Pinpoint the cell where the given text exists, returning its (x, y) midpoint coordinate. 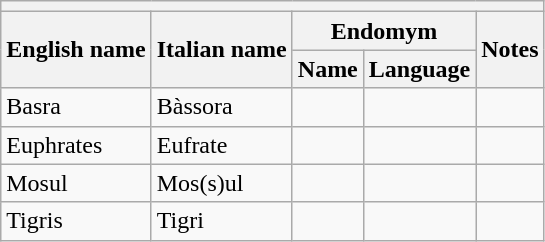
Tigris (76, 221)
Tigri (222, 221)
Eufrate (222, 145)
Basra (76, 107)
Mosul (76, 183)
Endomym (384, 31)
Notes (510, 50)
Mos(s)ul (222, 183)
Name (328, 69)
Italian name (222, 50)
English name (76, 50)
Bàssora (222, 107)
Euphrates (76, 145)
Language (419, 69)
